Search for the cell housing the specified text and yield its (X, Y) center coordinate. 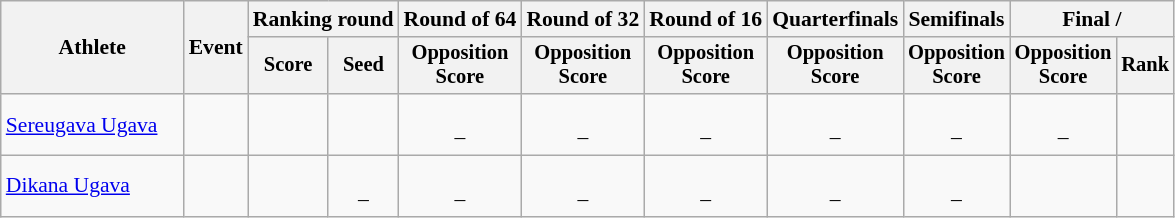
Sereugava Ugava (92, 124)
Rank (1145, 66)
Athlete (92, 48)
Event (216, 48)
Round of 64 (460, 19)
Ranking round (324, 19)
Quarterfinals (835, 19)
Dikana Ugava (92, 186)
Semifinals (956, 19)
Round of 32 (582, 19)
Round of 16 (706, 19)
Seed (363, 66)
Score (288, 66)
Final / (1092, 19)
